For the text-containing cell, return its midpoint in (x, y) coordinate format. 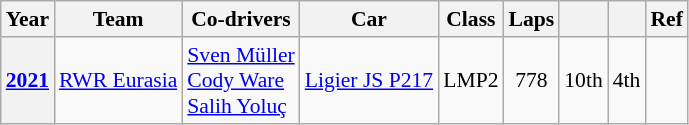
2021 (28, 80)
Class (470, 19)
Sven Müller Cody Ware Salih Yoluç (240, 80)
Laps (532, 19)
LMP2 (470, 80)
RWR Eurasia (118, 80)
Ligier JS P217 (369, 80)
Ref (666, 19)
Co-drivers (240, 19)
Car (369, 19)
Year (28, 19)
10th (584, 80)
Team (118, 19)
4th (627, 80)
778 (532, 80)
